Extract the [X, Y] coordinate from the center of the cell holding the provided text.  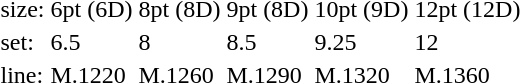
8 [180, 42]
9.25 [362, 42]
6.5 [92, 42]
8.5 [268, 42]
